Scan for the cell matching the given text and deliver its [X, Y] coordinate at center. 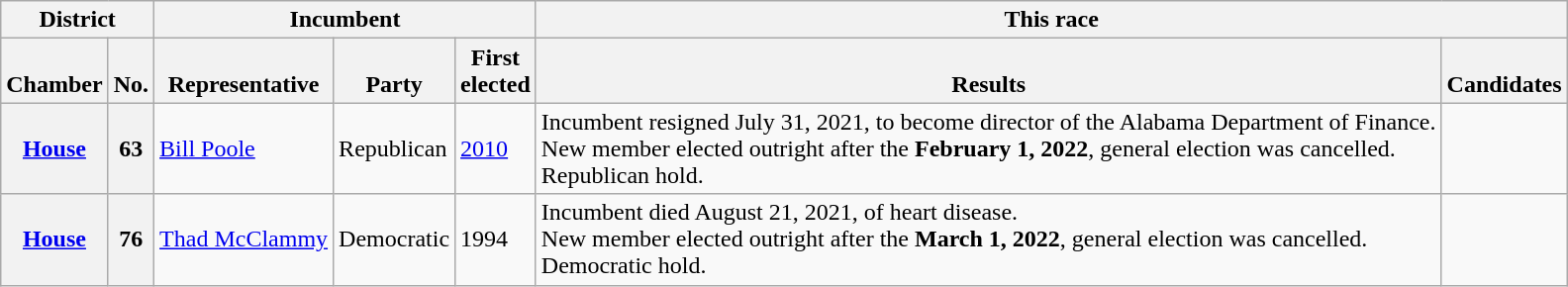
This race [1051, 20]
Thad McClammy [244, 239]
Results [988, 71]
Chamber [54, 71]
Bill Poole [244, 148]
Party [394, 71]
2010 [496, 148]
Incumbent [345, 20]
Incumbent died August 21, 2021, of heart disease.New member elected outright after the March 1, 2022, general election was cancelled.Democratic hold. [988, 239]
No. [131, 71]
Republican [394, 148]
Firstelected [496, 71]
76 [131, 239]
1994 [496, 239]
Representative [244, 71]
Candidates [1505, 71]
Democratic [394, 239]
63 [131, 148]
District [77, 20]
